Identify which cell holds the provided text, then report its [X, Y] central coordinate. 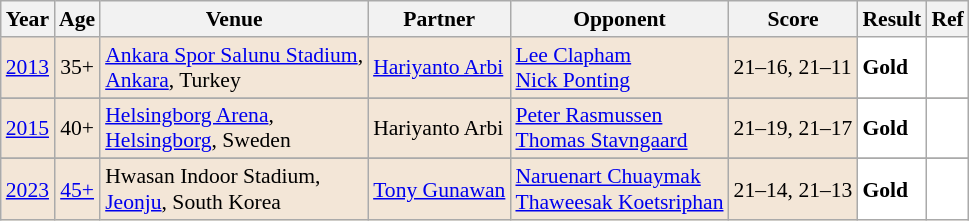
Naruenart Chuaymak Thaweesak Koetsriphan [619, 190]
21–19, 21–17 [794, 128]
Helsingborg Arena,Helsingborg, Sweden [234, 128]
40+ [77, 128]
21–16, 21–11 [794, 68]
45+ [77, 190]
Year [28, 19]
Venue [234, 19]
21–14, 21–13 [794, 190]
Ref [947, 19]
Lee Clapham Nick Ponting [619, 68]
2023 [28, 190]
Hwasan Indoor Stadium,Jeonju, South Korea [234, 190]
Tony Gunawan [439, 190]
Opponent [619, 19]
Peter Rasmussen Thomas Stavngaard [619, 128]
2015 [28, 128]
2013 [28, 68]
35+ [77, 68]
Ankara Spor Salunu Stadium,Ankara, Turkey [234, 68]
Score [794, 19]
Age [77, 19]
Partner [439, 19]
Result [892, 19]
